Return the (x, y) coordinate for the center point of the cell that contains the specified text.  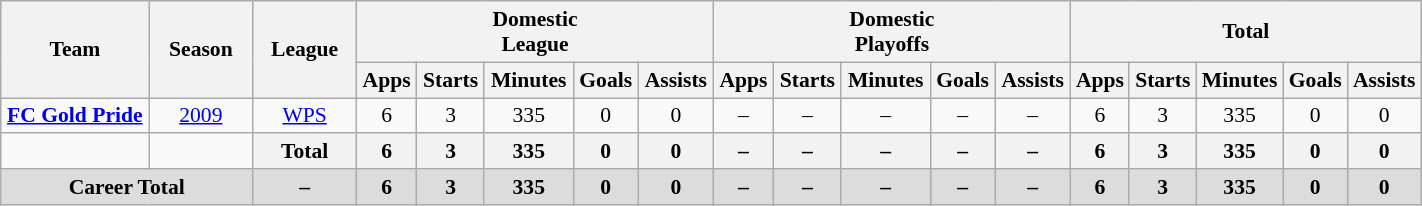
2009 (201, 116)
WPS (305, 116)
Career Total (127, 187)
Season (201, 50)
Team (75, 50)
DomesticPlayoffs (892, 32)
FC Gold Pride (75, 116)
DomesticLeague (536, 32)
League (305, 50)
